Provide the [X, Y] coordinate of the cell's center where the given text is located.  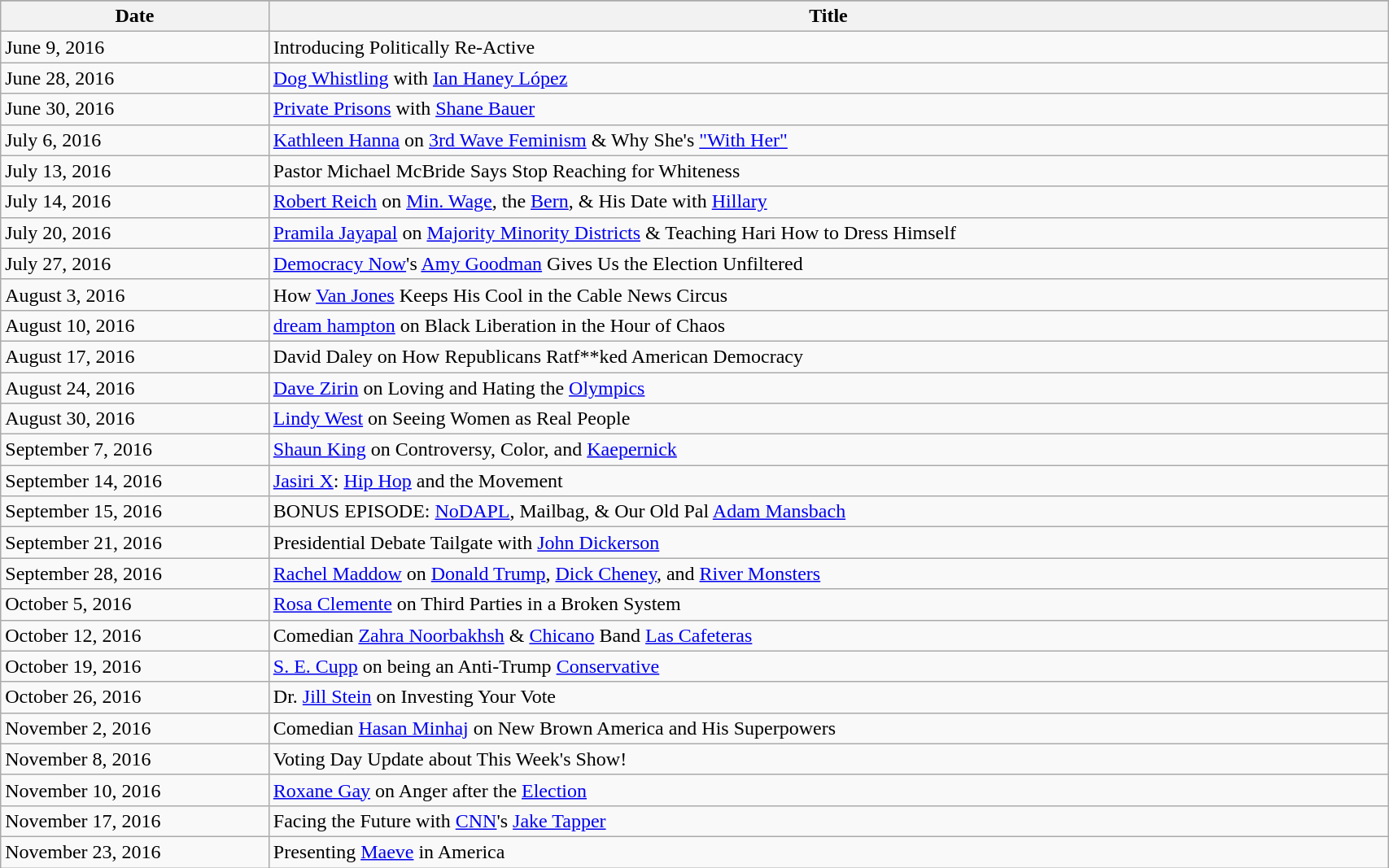
Kathleen Hanna on 3rd Wave Feminism & Why She's "With Her" [828, 140]
October 26, 2016 [135, 697]
David Daley on How Republicans Ratf**ked American Democracy [828, 356]
Pramila Jayapal on Majority Minority Districts & Teaching Hari How to Dress Himself [828, 233]
Lindy West on Seeing Women as Real People [828, 419]
August 30, 2016 [135, 419]
Dog Whistling with Ian Haney López [828, 78]
November 2, 2016 [135, 728]
Presenting Maeve in America [828, 852]
Introducing Politically Re-Active [828, 47]
June 9, 2016 [135, 47]
Pastor Michael McBride Says Stop Reaching for Whiteness [828, 171]
October 12, 2016 [135, 635]
Comedian Zahra Noorbakhsh & Chicano Band Las Cafeteras [828, 635]
Dr. Jill Stein on Investing Your Vote [828, 697]
October 5, 2016 [135, 604]
November 8, 2016 [135, 759]
Roxane Gay on Anger after the Election [828, 790]
Title [828, 16]
Date [135, 16]
July 13, 2016 [135, 171]
How Van Jones Keeps His Cool in the Cable News Circus [828, 294]
Comedian Hasan Minhaj on New Brown America and His Superpowers [828, 728]
Robert Reich on Min. Wage, the Bern, & His Date with Hillary [828, 202]
August 10, 2016 [135, 325]
July 6, 2016 [135, 140]
September 21, 2016 [135, 543]
Rosa Clemente on Third Parties in a Broken System [828, 604]
Shaun King on Controversy, Color, and Kaepernick [828, 450]
June 28, 2016 [135, 78]
September 7, 2016 [135, 450]
dream hampton on Black Liberation in the Hour of Chaos [828, 325]
Presidential Debate Tailgate with John Dickerson [828, 543]
September 28, 2016 [135, 574]
July 14, 2016 [135, 202]
Dave Zirin on Loving and Hating the Olympics [828, 388]
November 17, 2016 [135, 821]
August 17, 2016 [135, 356]
September 14, 2016 [135, 481]
July 27, 2016 [135, 264]
Facing the Future with CNN's Jake Tapper [828, 821]
Rachel Maddow on Donald Trump, Dick Cheney, and River Monsters [828, 574]
August 3, 2016 [135, 294]
Jasiri X: Hip Hop and the Movement [828, 481]
June 30, 2016 [135, 109]
S. E. Cupp on being an Anti-Trump Conservative [828, 666]
October 19, 2016 [135, 666]
November 10, 2016 [135, 790]
September 15, 2016 [135, 512]
July 20, 2016 [135, 233]
August 24, 2016 [135, 388]
Private Prisons with Shane Bauer [828, 109]
November 23, 2016 [135, 852]
Democracy Now's Amy Goodman Gives Us the Election Unfiltered [828, 264]
BONUS EPISODE: NoDAPL, Mailbag, & Our Old Pal Adam Mansbach [828, 512]
Voting Day Update about This Week's Show! [828, 759]
